Locate the cell with the specified text and output its [X, Y] center coordinate. 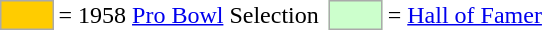
= 1958 Pro Bowl Selection [188, 15]
